Output the (X, Y) coordinate of the center of the cell containing the given text.  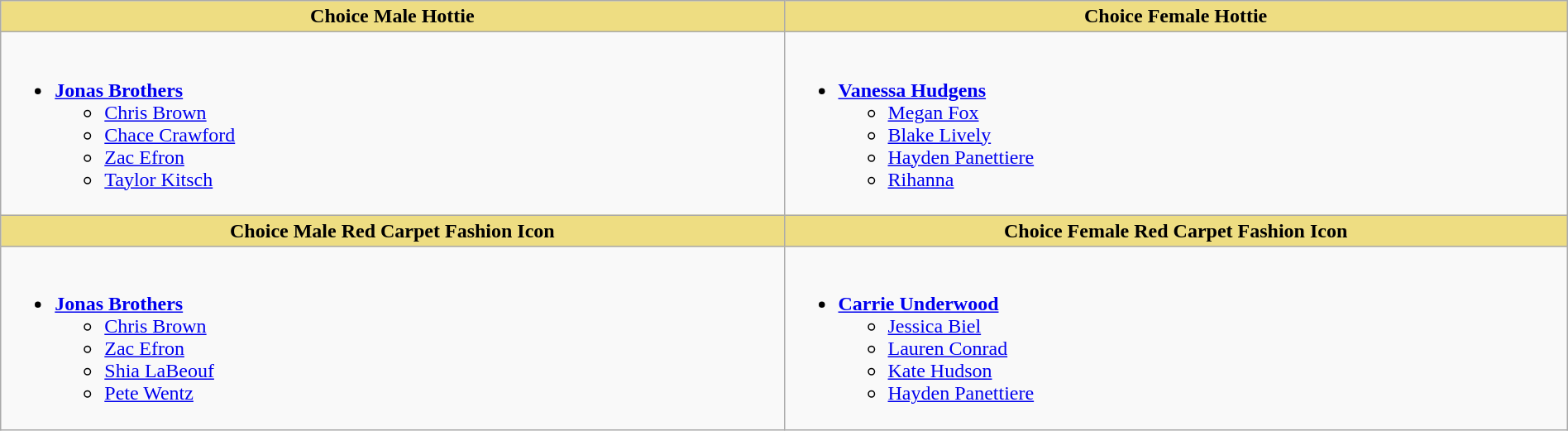
Choice Male Hottie (392, 17)
Carrie UnderwoodJessica BielLauren ConradKate HudsonHayden Panettiere (1176, 338)
Jonas BrothersChris BrownZac EfronShia LaBeoufPete Wentz (392, 338)
Vanessa HudgensMegan FoxBlake LivelyHayden PanettiereRihanna (1176, 124)
Choice Female Red Carpet Fashion Icon (1176, 231)
Jonas BrothersChris BrownChace CrawfordZac EfronTaylor Kitsch (392, 124)
Choice Female Hottie (1176, 17)
Choice Male Red Carpet Fashion Icon (392, 231)
